For the text-containing cell, return its midpoint in (X, Y) coordinate format. 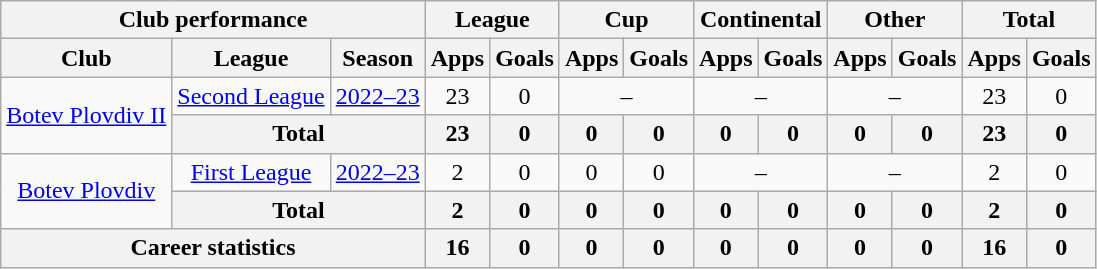
Continental (761, 20)
Second League (251, 96)
Botev Plovdiv (86, 191)
Club performance (213, 20)
Botev Plovdiv II (86, 115)
First League (251, 172)
Season (378, 58)
Other (895, 20)
Club (86, 58)
Career statistics (213, 248)
Cup (626, 20)
